Search for the cell housing the specified text and yield its (x, y) center coordinate. 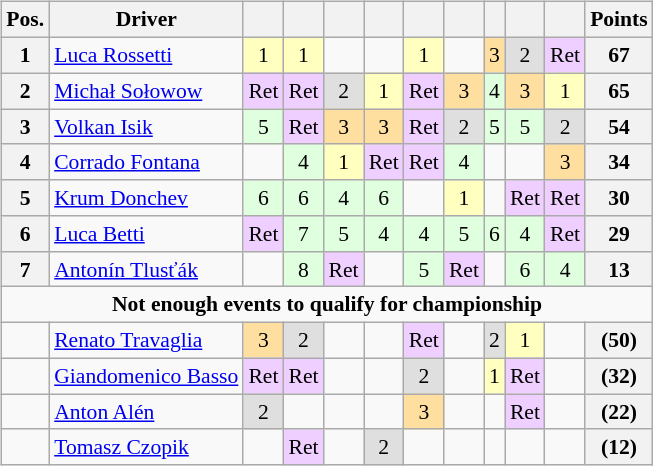
Krum Donchev (146, 198)
Points (619, 20)
(12) (619, 447)
Antonín Tlusťák (146, 269)
8 (303, 269)
29 (619, 234)
67 (619, 55)
Corrado Fontana (146, 162)
Pos. (25, 20)
30 (619, 198)
Michał Sołowow (146, 91)
Anton Alén (146, 412)
(32) (619, 376)
Renato Travaglia (146, 340)
Not enough events to qualify for championship (327, 305)
Volkan Isik (146, 127)
Driver (146, 20)
Luca Rossetti (146, 55)
65 (619, 91)
(22) (619, 412)
Luca Betti (146, 234)
13 (619, 269)
54 (619, 127)
(50) (619, 340)
34 (619, 162)
Giandomenico Basso (146, 376)
Tomasz Czopik (146, 447)
